Scan for the cell matching the given text and deliver its [X, Y] coordinate at center. 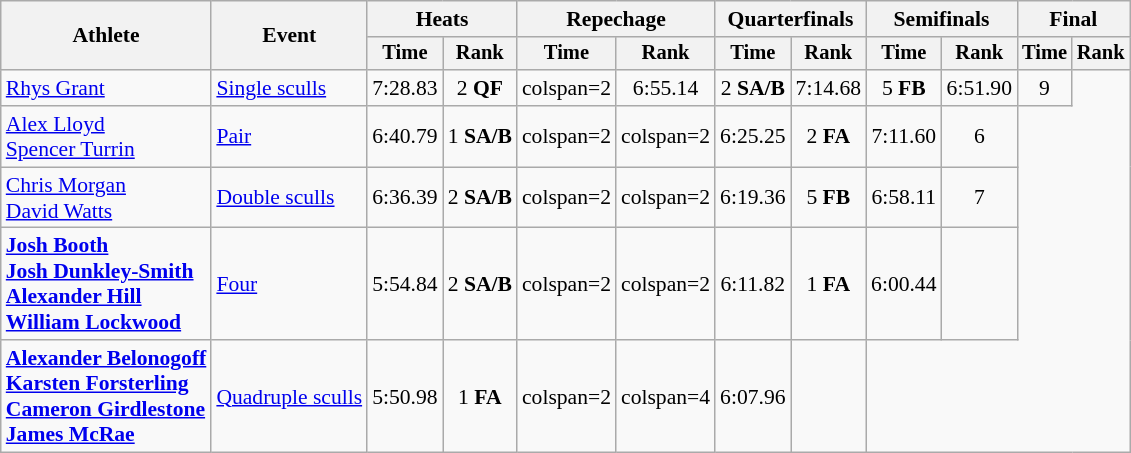
6:11.82 [752, 284]
6:51.90 [980, 88]
Double sculls [289, 198]
Pair [289, 136]
Josh BoothJosh Dunkley-SmithAlexander HillWilliam Lockwood [106, 284]
Chris MorganDavid Watts [106, 198]
Alexander BelonogoffKarsten ForsterlingCameron GirdlestoneJames McRae [106, 396]
Quadruple sculls [289, 396]
Single sculls [289, 88]
2 FA [828, 136]
6:00.44 [904, 284]
7:11.60 [904, 136]
5:50.98 [404, 396]
Rhys Grant [106, 88]
6:55.14 [666, 88]
Heats [442, 19]
6:36.39 [404, 198]
Final [1073, 19]
colspan=4 [666, 396]
Four [289, 284]
1 SA/B [480, 136]
6 [980, 136]
7:28.83 [404, 88]
Semifinals [942, 19]
Athlete [106, 36]
6:07.96 [752, 396]
Repechage [616, 19]
5:54.84 [404, 284]
Quarterfinals [790, 19]
9 [1044, 88]
7 [980, 198]
6:25.25 [752, 136]
Event [289, 36]
2 QF [480, 88]
7:14.68 [828, 88]
6:40.79 [404, 136]
6:19.36 [752, 198]
6:58.11 [904, 198]
Alex LloydSpencer Turrin [106, 136]
